Return [x, y] of the center of cell containing provided text 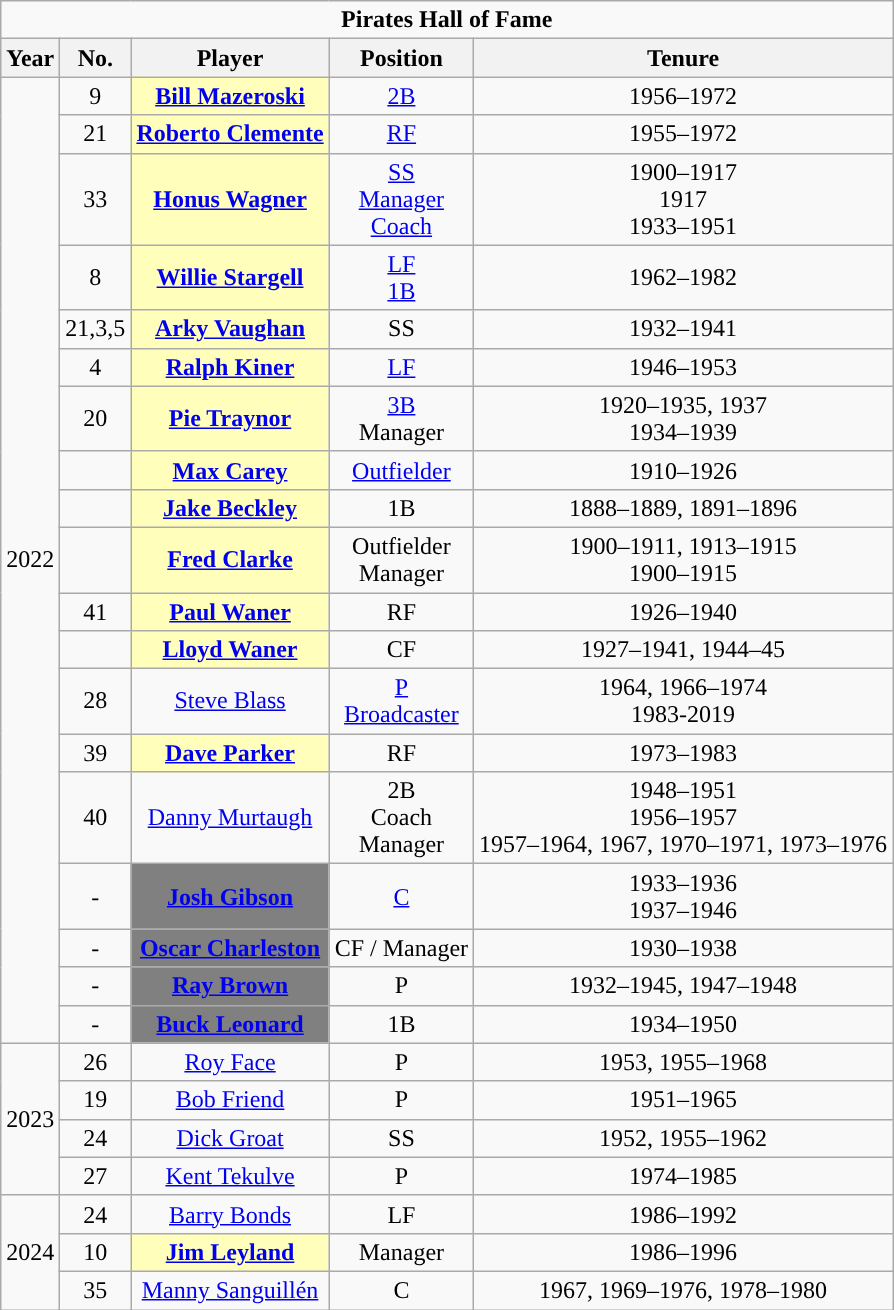
Roy Face [230, 1062]
Oscar Charleston [230, 948]
2BCoachManager [401, 818]
20 [96, 418]
Jake Beckley [230, 508]
1932–1941 [684, 329]
1900–191719171933–1951 [684, 199]
4 [96, 367]
Roberto Clemente [230, 134]
Paul Waner [230, 611]
1900–1911, 1913–19151900–1915 [684, 560]
1930–1938 [684, 948]
28 [96, 702]
Max Carey [230, 470]
Danny Murtaugh [230, 818]
35 [96, 1290]
1948–19511956–19571957–1964, 1967, 1970–1971, 1973–1976 [684, 818]
Outfielder [401, 470]
Lloyd Waner [230, 650]
26 [96, 1062]
8 [96, 278]
Buck Leonard [230, 1024]
OutfielderManager [401, 560]
SSManagerCoach [401, 199]
PBroadcaster [401, 702]
2023 [30, 1119]
2B [401, 96]
40 [96, 818]
1910–1926 [684, 470]
1888–1889, 1891–1896 [684, 508]
Bob Friend [230, 1100]
1932–1945, 1947–1948 [684, 986]
3BManager [401, 418]
1974–1985 [684, 1176]
Manny Sanguillén [230, 1290]
Ray Brown [230, 986]
1986–1996 [684, 1252]
Dick Groat [230, 1138]
1952, 1955–1962 [684, 1138]
1955–1972 [684, 134]
1973–1983 [684, 753]
9 [96, 96]
21,3,5 [96, 329]
2024 [30, 1252]
27 [96, 1176]
1962–1982 [684, 278]
Manager [401, 1252]
1920–1935, 19371934–1939 [684, 418]
1934–1950 [684, 1024]
Josh Gibson [230, 896]
39 [96, 753]
1967, 1969–1976, 1978–1980 [684, 1290]
1953, 1955–1968 [684, 1062]
Tenure [684, 58]
CF [401, 650]
Honus Wagner [230, 199]
Dave Parker [230, 753]
Steve Blass [230, 702]
LF1B [401, 278]
Player [230, 58]
Position [401, 58]
Year [30, 58]
1933–19361937–1946 [684, 896]
Kent Tekulve [230, 1176]
2022 [30, 560]
No. [96, 58]
CF / Manager [401, 948]
1956–1972 [684, 96]
Willie Stargell [230, 278]
41 [96, 611]
Arky Vaughan [230, 329]
10 [96, 1252]
19 [96, 1100]
1964, 1966–19741983-2019 [684, 702]
Pirates Hall of Fame [447, 20]
Barry Bonds [230, 1214]
Fred Clarke [230, 560]
1986–1992 [684, 1214]
21 [96, 134]
33 [96, 199]
1927–1941, 1944–45 [684, 650]
Jim Leyland [230, 1252]
1951–1965 [684, 1100]
Bill Mazeroski [230, 96]
Pie Traynor [230, 418]
1926–1940 [684, 611]
Ralph Kiner [230, 367]
1946–1953 [684, 367]
